Provide the (X, Y) coordinate of the cell's center where the given text is located.  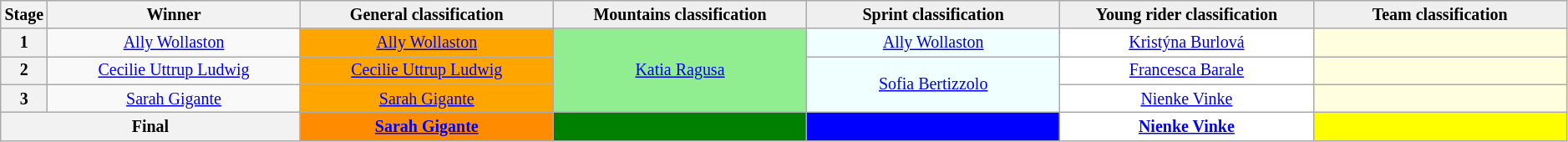
2 (24, 70)
Final (150, 127)
Francesca Barale (1186, 70)
Winner (174, 15)
1 (24, 43)
General classification (426, 15)
Sprint classification (934, 15)
Team classification (1440, 15)
3 (24, 99)
Mountains classification (680, 15)
Kristýna Burlová (1186, 43)
Katia Ragusa (680, 71)
Sofia Bertizzolo (934, 85)
Stage (24, 15)
Young rider classification (1186, 15)
